From the cell containing the given text, extract its center point as (X, Y) coordinate. 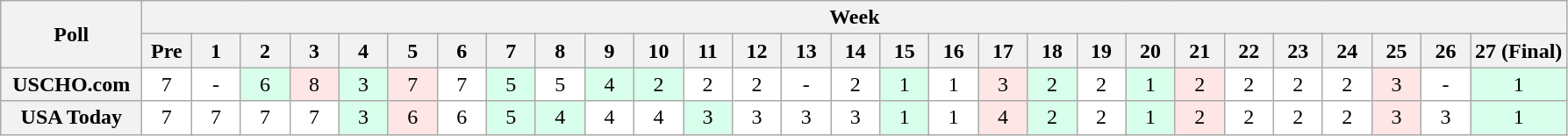
Pre (167, 51)
11 (707, 51)
USA Today (72, 118)
24 (1347, 51)
Poll (72, 34)
USCHO.com (72, 84)
10 (658, 51)
18 (1052, 51)
17 (1003, 51)
16 (954, 51)
15 (905, 51)
21 (1199, 51)
23 (1298, 51)
12 (757, 51)
22 (1249, 51)
26 (1445, 51)
13 (806, 51)
Week (855, 18)
19 (1101, 51)
9 (609, 51)
20 (1150, 51)
27 (Final) (1519, 51)
25 (1396, 51)
14 (856, 51)
